Extract the [X, Y] coordinate from the center of the cell holding the provided text.  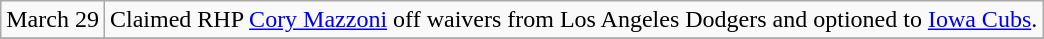
March 29 [53, 20]
Claimed RHP Cory Mazzoni off waivers from Los Angeles Dodgers and optioned to Iowa Cubs. [573, 20]
